Extract the (X, Y) coordinate from the center of the cell holding the provided text.  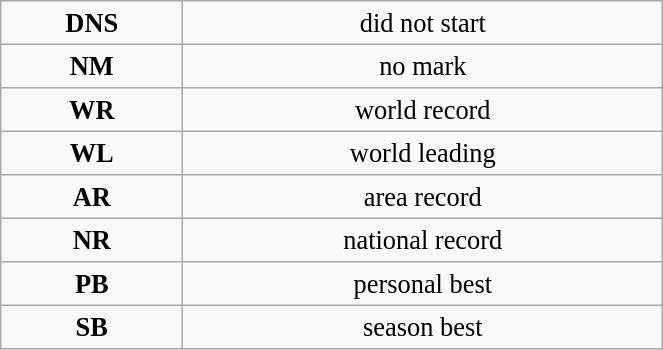
season best (423, 327)
no mark (423, 66)
did not start (423, 22)
world record (423, 109)
personal best (423, 284)
NM (92, 66)
WR (92, 109)
SB (92, 327)
AR (92, 197)
NR (92, 240)
PB (92, 284)
world leading (423, 153)
WL (92, 153)
national record (423, 240)
DNS (92, 22)
area record (423, 197)
